Capture the cell that displays the provided text and extract its [X, Y] central coordinate. 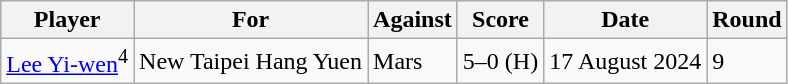
9 [747, 62]
Lee Yi-wen4 [68, 62]
Date [626, 20]
Player [68, 20]
Mars [413, 62]
New Taipei Hang Yuen [251, 62]
17 August 2024 [626, 62]
Against [413, 20]
For [251, 20]
Score [500, 20]
5–0 (H) [500, 62]
Round [747, 20]
